For the text-containing cell, return its midpoint in (x, y) coordinate format. 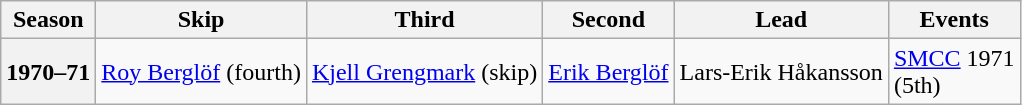
Kjell Grengmark (skip) (424, 72)
Third (424, 20)
Events (954, 20)
Lead (781, 20)
Erik Berglöf (608, 72)
Season (48, 20)
SMCC 1971 (5th) (954, 72)
Roy Berglöf (fourth) (202, 72)
Second (608, 20)
Skip (202, 20)
1970–71 (48, 72)
Lars-Erik Håkansson (781, 72)
